Return (x, y) of the center of cell containing provided text 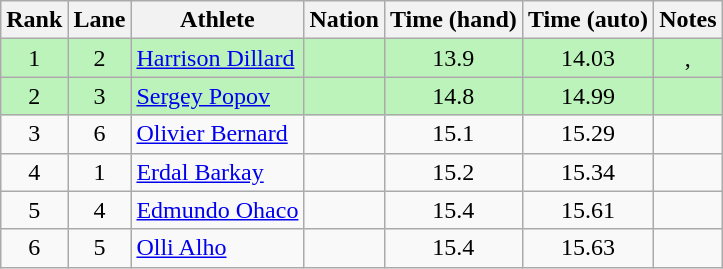
Athlete (218, 20)
Edmundo Ohaco (218, 210)
Harrison Dillard (218, 58)
, (688, 58)
Olli Alho (218, 248)
15.61 (588, 210)
Time (auto) (588, 20)
15.2 (453, 172)
Erdal Barkay (218, 172)
Sergey Popov (218, 96)
15.29 (588, 134)
Nation (344, 20)
14.03 (588, 58)
14.99 (588, 96)
15.34 (588, 172)
14.8 (453, 96)
Rank (34, 20)
Notes (688, 20)
Lane (100, 20)
15.1 (453, 134)
Time (hand) (453, 20)
15.63 (588, 248)
Olivier Bernard (218, 134)
13.9 (453, 58)
